Pinpoint the cell where the given text exists, returning its [x, y] midpoint coordinate. 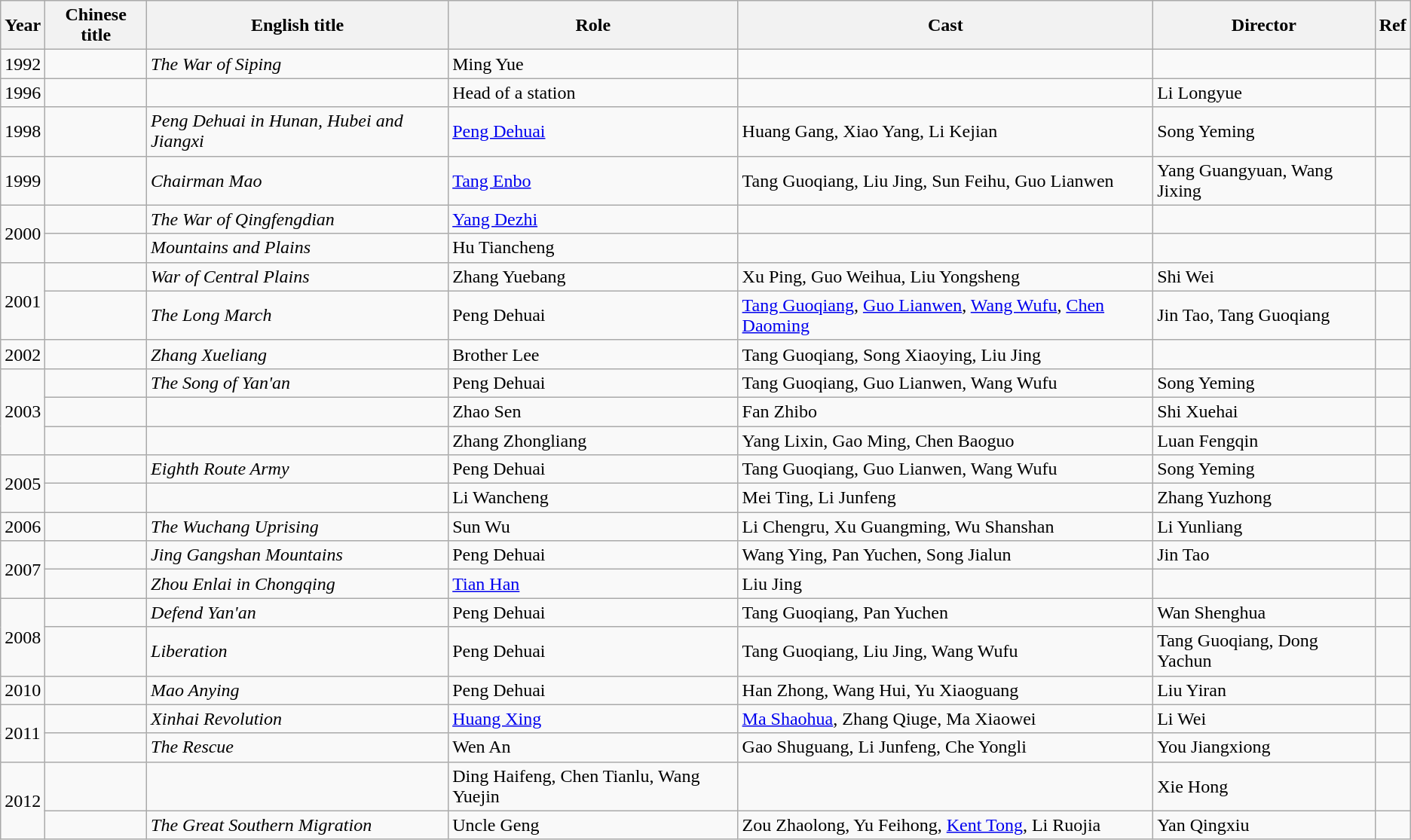
Uncle Geng [593, 825]
2012 [23, 800]
Li Longyue [1264, 93]
You Jiangxiong [1264, 747]
2001 [23, 301]
Brother Lee [593, 354]
Yan Qingxiu [1264, 825]
Tang Guoqiang, Liu Jing, Sun Feihu, Guo Lianwen [945, 181]
Chinese title [96, 26]
Zhang Zhongliang [593, 441]
Xu Ping, Guo Weihua, Liu Yongsheng [945, 276]
Huang Xing [593, 719]
Yang Guangyuan, Wang Jixing [1264, 181]
Peng Dehuai in Hunan, Hubei and Jiangxi [298, 131]
Ding Haifeng, Chen Tianlu, Wang Yuejin [593, 787]
Zhang Xueliang [298, 354]
Jin Tao [1264, 555]
Tang Enbo [593, 181]
Liu Jing [945, 584]
Li Wei [1264, 719]
Yang Dezhi [593, 219]
Wan Shenghua [1264, 612]
2010 [23, 690]
Liberation [298, 651]
The Great Southern Migration [298, 825]
Fan Zhibo [945, 411]
The War of Qingfengdian [298, 219]
Xinhai Revolution [298, 719]
The Rescue [298, 747]
Ming Yue [593, 64]
2007 [23, 570]
2006 [23, 527]
1998 [23, 131]
Li Yunliang [1264, 527]
2011 [23, 733]
Hu Tiancheng [593, 248]
2003 [23, 411]
Head of a station [593, 93]
Tang Guoqiang, Guo Lianwen, Wang Wufu, Chen Daoming [945, 315]
Zhou Enlai in Chongqing [298, 584]
Sun Wu [593, 527]
Liu Yiran [1264, 690]
Ref [1393, 26]
Shi Wei [1264, 276]
Tian Han [593, 584]
War of Central Plains [298, 276]
Mei Ting, Li Junfeng [945, 498]
Huang Gang, Xiao Yang, Li Kejian [945, 131]
Li Wancheng [593, 498]
Wang Ying, Pan Yuchen, Song Jialun [945, 555]
Wen An [593, 747]
Zhang Yuebang [593, 276]
2000 [23, 234]
Zhang Yuzhong [1264, 498]
1992 [23, 64]
Yang Lixin, Gao Ming, Chen Baoguo [945, 441]
Tang Guoqiang, Pan Yuchen [945, 612]
Tang Guoqiang, Liu Jing, Wang Wufu [945, 651]
2005 [23, 484]
Year [23, 26]
Mao Anying [298, 690]
2002 [23, 354]
Zou Zhaolong, Yu Feihong, Kent Tong, Li Ruojia [945, 825]
Han Zhong, Wang Hui, Yu Xiaoguang [945, 690]
Tang Guoqiang, Dong Yachun [1264, 651]
1996 [23, 93]
Defend Yan'an [298, 612]
Xie Hong [1264, 787]
Jin Tao, Tang Guoqiang [1264, 315]
Luan Fengqin [1264, 441]
Zhao Sen [593, 411]
Mountains and Plains [298, 248]
Tang Guoqiang, Song Xiaoying, Liu Jing [945, 354]
The War of Siping [298, 64]
Jing Gangshan Mountains [298, 555]
Role [593, 26]
Director [1264, 26]
Cast [945, 26]
2008 [23, 637]
English title [298, 26]
The Song of Yan'an [298, 383]
Shi Xuehai [1264, 411]
Eighth Route Army [298, 469]
Chairman Mao [298, 181]
The Wuchang Uprising [298, 527]
Gao Shuguang, Li Junfeng, Che Yongli [945, 747]
Ma Shaohua, Zhang Qiuge, Ma Xiaowei [945, 719]
Li Chengru, Xu Guangming, Wu Shanshan [945, 527]
The Long March [298, 315]
1999 [23, 181]
